Detect which cell encompasses the target text, then output its [x, y] center coordinate. 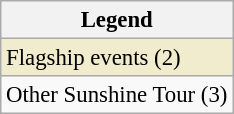
Flagship events (2) [117, 58]
Legend [117, 20]
Other Sunshine Tour (3) [117, 95]
